Find where the given text appears and provide that cell's center as (x, y) coordinate. 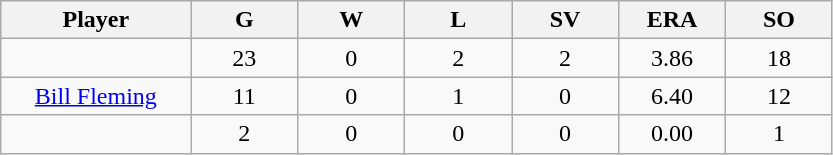
6.40 (672, 96)
SV (566, 20)
W (352, 20)
0.00 (672, 134)
11 (244, 96)
L (458, 20)
G (244, 20)
18 (778, 58)
23 (244, 58)
12 (778, 96)
3.86 (672, 58)
SO (778, 20)
ERA (672, 20)
Player (96, 20)
Bill Fleming (96, 96)
